Return (X, Y) of the center of cell containing provided text 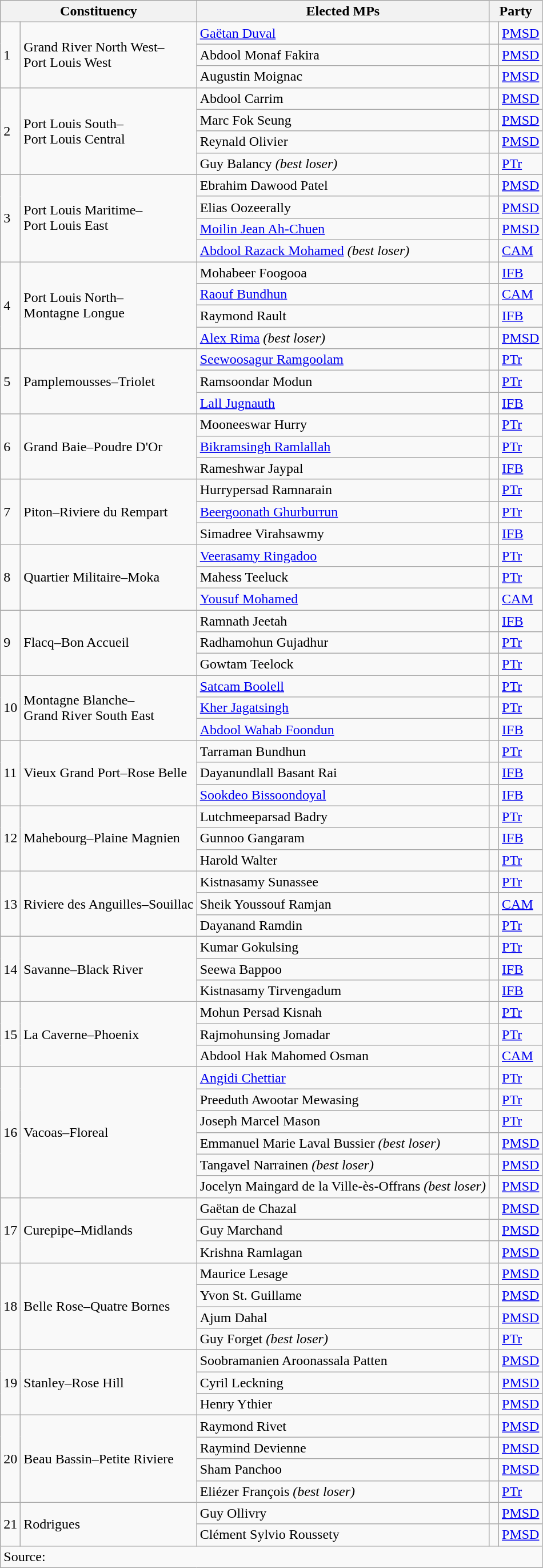
Stanley–Rose Hill (109, 1383)
Elected MPs (343, 11)
19 (10, 1383)
Grand River North West–Port Louis West (109, 55)
Joseph Marcel Mason (343, 1121)
5 (10, 381)
11 (10, 773)
Gaëtan Duval (343, 33)
Flacq–Bon Accueil (109, 642)
Raouf Bundhun (343, 295)
3 (10, 218)
15 (10, 1034)
Satcam Boolell (343, 686)
Clément Sylvio Roussety (343, 1535)
Sheik Youssouf Ramjan (343, 904)
Vieux Grand Port–Rose Belle (109, 773)
Ramsoondar Modun (343, 381)
Radhamohun Gujadhur (343, 643)
Kistnasamy Tirvengadum (343, 991)
12 (10, 838)
Eliézer François (best loser) (343, 1491)
Abdool Carrim (343, 98)
Elias Oozeerally (343, 207)
21 (10, 1524)
10 (10, 708)
Angidi Chettiar (343, 1078)
16 (10, 1132)
Gowtam Teelock (343, 664)
Yvon St. Guillame (343, 1295)
18 (10, 1306)
Mohabeer Foogooa (343, 273)
Reynald Olivier (343, 142)
Lall Jugnauth (343, 403)
La Caverne–Phoenix (109, 1034)
1 (10, 55)
Guy Ollivry (343, 1513)
Tarraman Bundhun (343, 751)
Raymind Devienne (343, 1448)
Abdool Hak Mahomed Osman (343, 1056)
20 (10, 1459)
13 (10, 904)
Moilin Jean Ah-Chuen (343, 229)
Soobramanien Aroonassala Patten (343, 1361)
Ajum Dahal (343, 1317)
Veerasamy Ringadoo (343, 555)
Beergoonath Ghurburrun (343, 512)
Curepipe–Midlands (109, 1230)
8 (10, 577)
Guy Marchand (343, 1230)
Raymond Rivet (343, 1426)
Alex Rima (best loser) (343, 338)
Kistnasamy Sunassee (343, 882)
Guy Forget (best loser) (343, 1339)
Tangavel Narrainen (best loser) (343, 1165)
Dayanundlall Basant Rai (343, 773)
Source: (271, 1557)
Henry Ythier (343, 1404)
Abdool Monaf Fakira (343, 55)
Guy Balancy (best loser) (343, 164)
Lutchmeeparsad Badry (343, 817)
Seewoosagur Ramgoolam (343, 360)
Belle Rose–Quatre Bornes (109, 1306)
Yousuf Mohamed (343, 599)
Simadree Virahsawmy (343, 534)
Party (516, 11)
Jocelyn Maingard de la Ville-ès-Offrans (best loser) (343, 1187)
17 (10, 1230)
Kher Jagatsingh (343, 708)
14 (10, 969)
Seewa Bappoo (343, 969)
7 (10, 512)
Pamplemousses–Triolet (109, 381)
Raymond Rault (343, 316)
Ramnath Jeetah (343, 620)
Preeduth Awootar Mewasing (343, 1100)
Abdool Razack Mohamed (best loser) (343, 250)
Beau Bassin–Petite Riviere (109, 1459)
Marc Fok Seung (343, 120)
Vacoas–Floreal (109, 1132)
Mahess Teeluck (343, 577)
9 (10, 642)
Quartier Militaire–Moka (109, 577)
Port Louis Maritime–Port Louis East (109, 218)
Rajmohunsing Jomadar (343, 1034)
Constituency (98, 11)
Grand Baie–Poudre D'Or (109, 447)
Augustin Moignac (343, 77)
Savanne–Black River (109, 969)
Port Louis North–Montagne Longue (109, 305)
Hurrypersad Ramnarain (343, 490)
4 (10, 305)
2 (10, 131)
Bikramsingh Ramlallah (343, 447)
Sookdeo Bissoondoyal (343, 795)
Gunnoo Gangaram (343, 838)
Cyril Leckning (343, 1383)
Ebrahim Dawood Patel (343, 185)
Krishna Ramlagan (343, 1252)
Kumar Gokulsing (343, 947)
Montagne Blanche–Grand River South East (109, 708)
Abdool Wahab Foondun (343, 730)
Rodrigues (109, 1524)
Riviere des Anguilles–Souillac (109, 904)
Mohun Persad Kisnah (343, 1013)
Port Louis South–Port Louis Central (109, 131)
Dayanand Ramdin (343, 925)
Sham Panchoo (343, 1470)
Gaëtan de Chazal (343, 1208)
Mooneeswar Hurry (343, 425)
Rameshwar Jaypal (343, 468)
6 (10, 447)
Mahebourg–Plaine Magnien (109, 838)
Maurice Lesage (343, 1273)
Piton–Riviere du Rempart (109, 512)
Harold Walter (343, 860)
Emmanuel Marie Laval Bussier (best loser) (343, 1143)
